Output the [X, Y] coordinate of the center of the cell containing the given text.  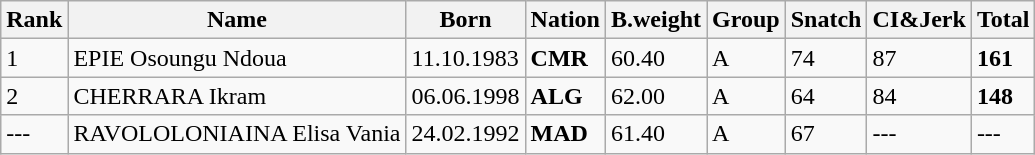
Total [1003, 20]
06.06.1998 [466, 96]
Rank [34, 20]
74 [826, 58]
MAD [565, 134]
ALG [565, 96]
161 [1003, 58]
61.40 [656, 134]
CHERRARA Ikram [237, 96]
1 [34, 58]
Name [237, 20]
CMR [565, 58]
CI&Jerk [919, 20]
87 [919, 58]
B.weight [656, 20]
67 [826, 134]
EPIE Osoungu Ndoua [237, 58]
Snatch [826, 20]
24.02.1992 [466, 134]
Nation [565, 20]
11.10.1983 [466, 58]
148 [1003, 96]
62.00 [656, 96]
RAVOLOLONIAINA Elisa Vania [237, 134]
64 [826, 96]
84 [919, 96]
2 [34, 96]
60.40 [656, 58]
Born [466, 20]
Group [746, 20]
